Provide the [x, y] coordinate of the cell's center where the given text is located.  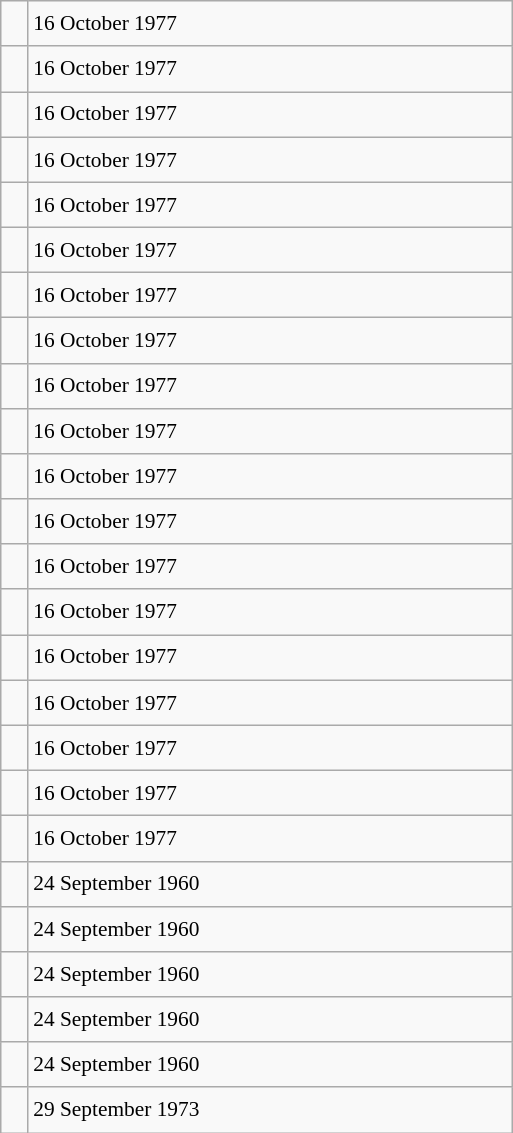
29 September 1973 [270, 1110]
